Locate the cell with the specified text and output its [X, Y] center coordinate. 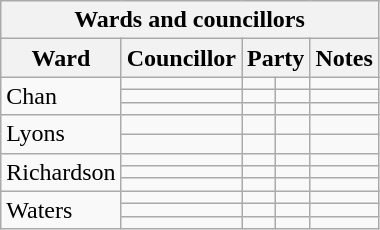
Ward [61, 58]
Wards and councillors [190, 20]
Richardson [61, 172]
Lyons [61, 134]
Chan [61, 96]
Party [276, 58]
Waters [61, 210]
Councillor [181, 58]
Notes [344, 58]
